Detect which cell encompasses the target text, then output its (x, y) center coordinate. 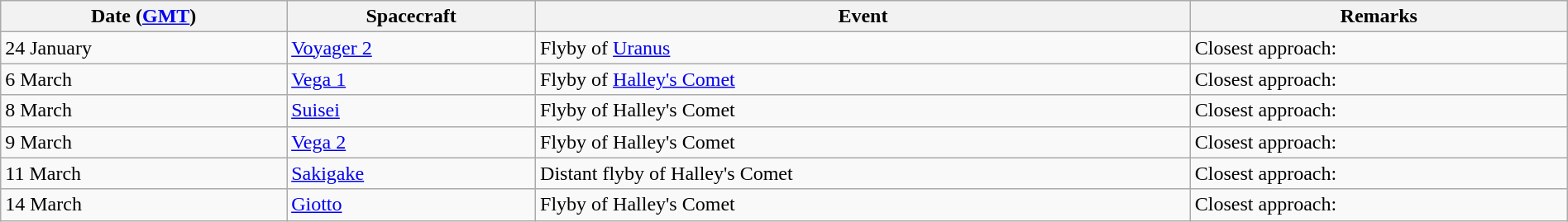
Voyager 2 (412, 48)
11 March (144, 173)
Suisei (412, 111)
Spacecraft (412, 17)
Vega 2 (412, 142)
Event (863, 17)
Vega 1 (412, 79)
8 March (144, 111)
Date (GMT) (144, 17)
6 March (144, 79)
14 March (144, 205)
Remarks (1379, 17)
9 March (144, 142)
24 January (144, 48)
Flyby of Uranus (863, 48)
Distant flyby of Halley's Comet (863, 173)
Sakigake (412, 173)
Giotto (412, 205)
